Scan for the cell matching the given text and deliver its (X, Y) coordinate at center. 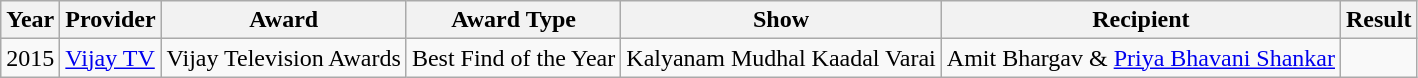
Vijay Television Awards (284, 58)
Recipient (1140, 20)
Show (782, 20)
Provider (110, 20)
Award Type (513, 20)
Result (1379, 20)
Amit Bhargav & Priya Bhavani Shankar (1140, 58)
Vijay TV (110, 58)
Kalyanam Mudhal Kaadal Varai (782, 58)
Award (284, 20)
Year (30, 20)
2015 (30, 58)
Best Find of the Year (513, 58)
